From the cell containing the given text, extract its center point as (X, Y) coordinate. 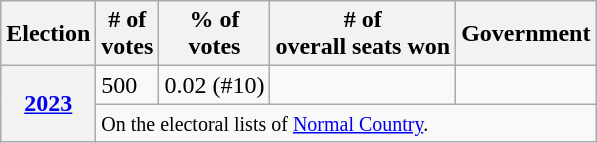
2023 (48, 104)
# ofvotes (128, 34)
500 (128, 85)
# ofoverall seats won (363, 34)
% ofvotes (214, 34)
On the electoral lists of Normal Country. (346, 123)
Government (526, 34)
Election (48, 34)
0.02 (#10) (214, 85)
